Extract the (X, Y) coordinate from the center of the cell holding the provided text.  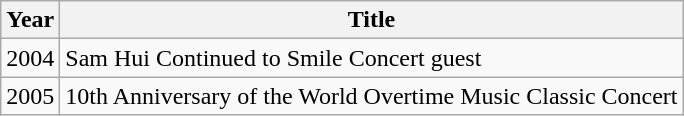
Title (372, 20)
10th Anniversary of the World Overtime Music Classic Concert (372, 96)
Sam Hui Continued to Smile Concert guest (372, 58)
Year (30, 20)
2004 (30, 58)
2005 (30, 96)
